Scan for the cell matching the given text and deliver its (X, Y) coordinate at center. 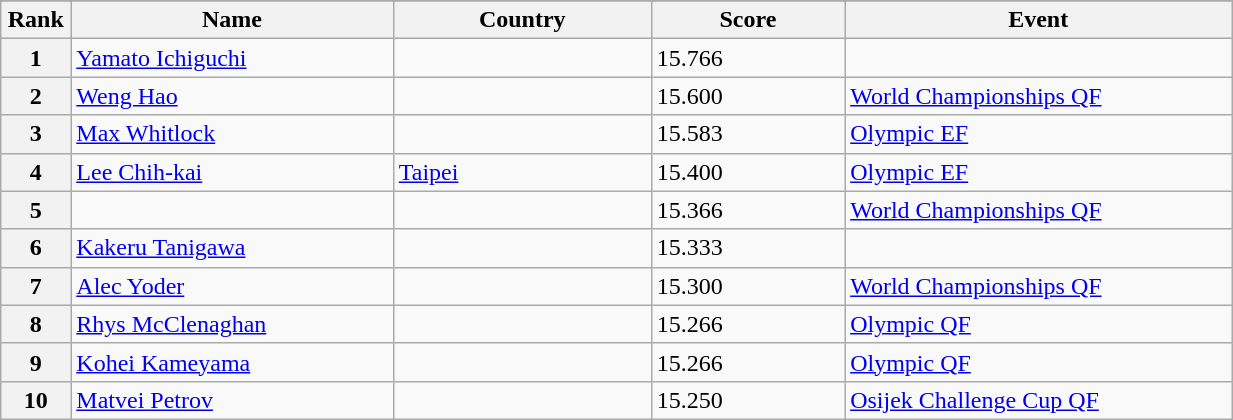
Country (522, 20)
15.366 (748, 210)
7 (36, 286)
Weng Hao (232, 96)
3 (36, 134)
Kohei Kameyama (232, 362)
10 (36, 400)
15.400 (748, 172)
Score (748, 20)
1 (36, 58)
Max Whitlock (232, 134)
5 (36, 210)
15.600 (748, 96)
Rank (36, 20)
6 (36, 248)
15.300 (748, 286)
Rhys McClenaghan (232, 324)
Event (1038, 20)
Name (232, 20)
Taipei (522, 172)
2 (36, 96)
Matvei Petrov (232, 400)
15.250 (748, 400)
9 (36, 362)
15.583 (748, 134)
Osijek Challenge Cup QF (1038, 400)
Yamato Ichiguchi (232, 58)
4 (36, 172)
Lee Chih-kai (232, 172)
15.766 (748, 58)
15.333 (748, 248)
Kakeru Tanigawa (232, 248)
8 (36, 324)
Alec Yoder (232, 286)
